Scan for the cell matching the given text and deliver its [X, Y] coordinate at center. 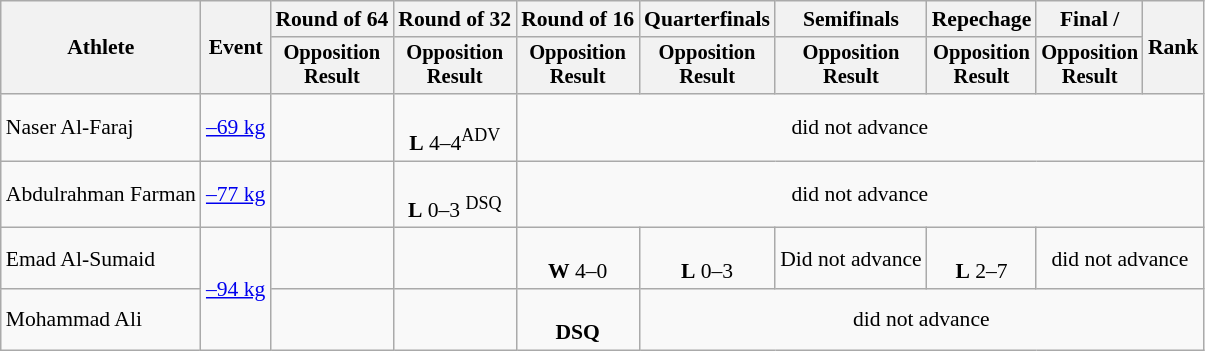
Round of 16 [578, 19]
Round of 64 [332, 19]
Did not advance [851, 258]
Abdulrahman Farman [101, 194]
DSQ [578, 320]
Mohammad Ali [101, 320]
L 4–4ADV [454, 128]
–77 kg [236, 194]
Quarterfinals [707, 19]
–69 kg [236, 128]
Rank [1174, 48]
L 2–7 [982, 258]
Emad Al-Sumaid [101, 258]
Repechage [982, 19]
L 0–3 [707, 258]
–94 kg [236, 289]
Final / [1090, 19]
Round of 32 [454, 19]
Event [236, 48]
L 0–3 DSQ [454, 194]
Athlete [101, 48]
W 4–0 [578, 258]
Naser Al-Faraj [101, 128]
Semifinals [851, 19]
